Determine the (X, Y) coordinate at the center of the cell enclosing the given text.  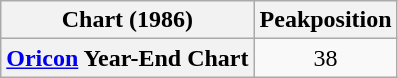
Chart (1986) (128, 20)
Peakposition (326, 20)
38 (326, 58)
Oricon Year-End Chart (128, 58)
